Provide the (X, Y) coordinate of the cell's center where the given text is located.  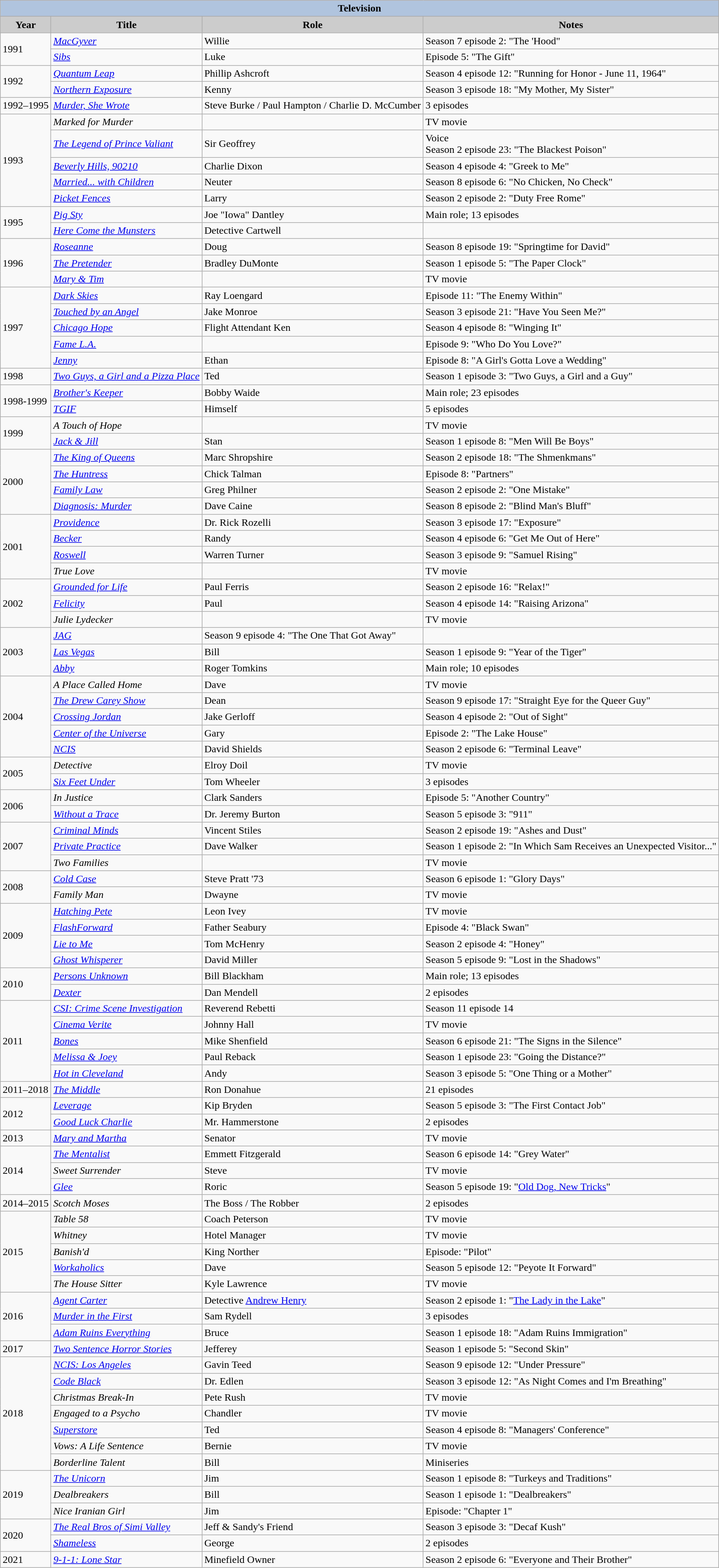
2005 (26, 774)
2021 (26, 1559)
Season 2 episode 19: "Ashes and Dust" (571, 830)
MacGyver (127, 41)
Superstore (127, 1430)
Quantum Leap (127, 73)
Season 3 episode 21: "Have You Seen Me?" (571, 312)
Season 3 episode 5: "One Thing or a Mother" (571, 1073)
Sam Rydell (312, 1316)
Becker (127, 539)
Season 7 episode 2: "The 'Hood" (571, 41)
Borderline Talent (127, 1462)
Banish'd (127, 1251)
Main role; 23 episodes (571, 393)
Here Come the Munsters (127, 231)
Father Seabury (312, 927)
Mary & Tim (127, 279)
2019 (26, 1494)
Season 5 episode 19: "Old Dog, New Tricks" (571, 1187)
2007 (26, 846)
Shameless (127, 1543)
David Miller (312, 960)
Season 6 episode 1: "Glory Days" (571, 879)
Paul (312, 603)
Season 1 episode 5: "The Paper Clock" (571, 263)
Joe "Iowa" Dantley (312, 214)
Fame L.A. (127, 344)
2004 (26, 717)
True Love (127, 571)
Season 3 episode 18: "My Mother, My Sister" (571, 89)
2016 (26, 1316)
Chick Talman (312, 474)
Family Law (127, 490)
Season 5 episode 9: "Lost in the Shadows" (571, 960)
King Norther (312, 1251)
Year (26, 25)
Episode 9: "Who Do You Love?" (571, 344)
Pig Sty (127, 214)
Christmas Break-In (127, 1397)
Notes (571, 25)
1992–1995 (26, 106)
Melissa & Joey (127, 1057)
Hotel Manager (312, 1235)
The Huntress (127, 474)
Leon Ivey (312, 911)
Marc Shropshire (312, 457)
Ethan (312, 360)
Season 4 episode 4: "Greek to Me" (571, 166)
1999 (26, 433)
1995 (26, 222)
Nice Iranian Girl (127, 1511)
Season 2 episode 18: "The Shmenkmans" (571, 457)
Season 3 episode 17: "Exposure" (571, 522)
A Place Called Home (127, 684)
Season 4 episode 8: "Managers' Conference" (571, 1430)
Episode 8: "Partners" (571, 474)
2010 (26, 984)
Episode 5: "Another Country" (571, 798)
Good Luck Charlie (127, 1122)
Leverage (127, 1106)
Murder, She Wrote (127, 106)
Sweet Surrender (127, 1170)
2009 (26, 935)
Warren Turner (312, 555)
Title (127, 25)
Season 2 episode 6: "Everyone and Their Brother" (571, 1559)
Whitney (127, 1235)
Diagnosis: Murder (127, 506)
Dean (312, 700)
1997 (26, 328)
Two Families (127, 863)
Season 8 episode 19: "Springtime for David" (571, 247)
Dave Walker (312, 846)
Gavin Teed (312, 1365)
Season 5 episode 3: "The First Contact Job" (571, 1106)
Brother's Keeper (127, 393)
Season 2 episode 1: "The Lady in the Lake" (571, 1300)
Jake Monroe (312, 312)
Criminal Minds (127, 830)
The Middle (127, 1089)
George (312, 1543)
Season 1 episode 9: "Year of the Tiger" (571, 652)
Miniseries (571, 1462)
Season 1 episode 1: "Dealbreakers" (571, 1494)
Beverly Hills, 90210 (127, 166)
Without a Trace (127, 814)
Dave Caine (312, 506)
Cold Case (127, 879)
Mary and Martha (127, 1138)
The House Sitter (127, 1284)
Season 2 episode 6: "Terminal Leave" (571, 749)
2015 (26, 1251)
Roric (312, 1187)
Marked for Murder (127, 122)
Johnny Hall (312, 1025)
The Real Bros of Simi Valley (127, 1527)
Lie to Me (127, 943)
2017 (26, 1349)
Workaholics (127, 1268)
Bones (127, 1041)
Season 2 episode 16: "Relax!" (571, 587)
5 episodes (571, 409)
Steve (312, 1170)
9-1-1: Lone Star (127, 1559)
Paul Ferris (312, 587)
Jeff & Sandy's Friend (312, 1527)
Season 4 episode 8: "Winging It" (571, 328)
Chicago Hope (127, 328)
Dealbreakers (127, 1494)
FlashForward (127, 927)
1992 (26, 81)
1998 (26, 376)
1991 (26, 49)
2011 (26, 1041)
Minefield Owner (312, 1559)
Season 4 episode 12: "Running for Honor - June 11, 1964" (571, 73)
Vincent Stiles (312, 830)
Phillip Ashcroft (312, 73)
Larry (312, 198)
The Drew Carey Show (127, 700)
1998-1999 (26, 401)
Season 1 episode 3: "Two Guys, a Girl and a Guy" (571, 376)
Season 1 episode 18: "Adam Ruins Immigration" (571, 1333)
21 episodes (571, 1089)
2006 (26, 806)
Reverend Rebetti (312, 1009)
Providence (127, 522)
1993 (26, 160)
Jefferey (312, 1349)
Paul Reback (312, 1057)
1996 (26, 263)
NCIS (127, 749)
Willie (312, 41)
Season 2 episode 2: "One Mistake" (571, 490)
The Unicorn (127, 1478)
Luke (312, 57)
Mr. Hammerstone (312, 1122)
Ray Loengard (312, 295)
Randy (312, 539)
Dexter (127, 992)
The Legend of Prince Valiant (127, 144)
Season 6 episode 21: "The Signs in the Silence" (571, 1041)
Sibs (127, 57)
Neuter (312, 182)
TGIF (127, 409)
JAG (127, 636)
Dr. Rick Rozelli (312, 522)
Season 6 episode 14: "Grey Water" (571, 1154)
Stan (312, 441)
Greg Philner (312, 490)
NCIS: Los Angeles (127, 1365)
Dr. Edlen (312, 1381)
Roseanne (127, 247)
Season 5 episode 12: "Peyote It Forward" (571, 1268)
The Boss / The Robber (312, 1203)
2001 (26, 547)
Touched by an Angel (127, 312)
Bruce (312, 1333)
Season 9 episode 4: "The One That Got Away" (312, 636)
Murder in the First (127, 1316)
Crossing Jordan (127, 717)
Table 58 (127, 1219)
Season 5 episode 3: "911" (571, 814)
Dan Mendell (312, 992)
Steve Burke / Paul Hampton / Charlie D. McCumber (312, 106)
2008 (26, 887)
Jenny (127, 360)
Charlie Dixon (312, 166)
Persons Unknown (127, 976)
Las Vegas (127, 652)
Abby (127, 668)
Ghost Whisperer (127, 960)
2018 (26, 1413)
Agent Carter (127, 1300)
Voice Season 2 episode 23: "The Blackest Poison" (571, 144)
Family Man (127, 895)
Flight Attendant Ken (312, 328)
Jack & Jill (127, 441)
David Shields (312, 749)
Season 2 episode 2: "Duty Free Rome" (571, 198)
Hatching Pete (127, 911)
Season 9 episode 17: "Straight Eye for the Queer Guy" (571, 700)
Season 4 episode 6: "Get Me Out of Here" (571, 539)
Dwayne (312, 895)
Bradley DuMonte (312, 263)
Episode 11: "The Enemy Within" (571, 295)
Doug (312, 247)
Season 1 episode 23: "Going the Distance?" (571, 1057)
2011–2018 (26, 1089)
The King of Queens (127, 457)
Main role; 10 episodes (571, 668)
Glee (127, 1187)
Mike Shenfield (312, 1041)
Bill Blackham (312, 976)
Adam Ruins Everything (127, 1333)
2003 (26, 652)
CSI: Crime Scene Investigation (127, 1009)
Two Sentence Horror Stories (127, 1349)
Elroy Doil (312, 765)
Episode 2: "The Lake House" (571, 733)
Sir Geoffrey (312, 144)
Season 1 episode 5: "Second Skin" (571, 1349)
A Touch of Hope (127, 425)
Felicity (127, 603)
Picket Fences (127, 198)
Season 2 episode 4: "Honey" (571, 943)
Engaged to a Psycho (127, 1413)
Detective Cartwell (312, 231)
Six Feet Under (127, 782)
Episode 5: "The Gift" (571, 57)
Scotch Moses (127, 1203)
Season 4 episode 14: "Raising Arizona" (571, 603)
Hot in Cleveland (127, 1073)
Episode 8: "A Girl's Gotta Love a Wedding" (571, 360)
Center of the Universe (127, 733)
Role (312, 25)
Season 8 episode 2: "Blind Man's Bluff" (571, 506)
2014–2015 (26, 1203)
Season 8 episode 6: "No Chicken, No Check" (571, 182)
Kip Bryden (312, 1106)
Vows: A Life Sentence (127, 1446)
Ron Donahue (312, 1089)
Julie Lydecker (127, 619)
Detective Andrew Henry (312, 1300)
Episode 4: "Black Swan" (571, 927)
The Pretender (127, 263)
Jake Gerloff (312, 717)
Season 3 episode 9: "Samuel Rising" (571, 555)
Dark Skies (127, 295)
Kyle Lawrence (312, 1284)
Season 9 episode 12: "Under Pressure" (571, 1365)
Clark Sanders (312, 798)
Northern Exposure (127, 89)
Dr. Jeremy Burton (312, 814)
Cinema Verite (127, 1025)
Two Guys, a Girl and a Pizza Place (127, 376)
Married... with Children (127, 182)
Episode: "Pilot" (571, 1251)
Episode: "Chapter 1" (571, 1511)
Steve Pratt '73 (312, 879)
2020 (26, 1535)
Senator (312, 1138)
Coach Peterson (312, 1219)
Himself (312, 409)
The Mentalist (127, 1154)
Television (360, 9)
Season 3 episode 3: "Decaf Kush" (571, 1527)
2012 (26, 1114)
Chandler (312, 1413)
Season 3 episode 12: "As Night Comes and I'm Breathing" (571, 1381)
2002 (26, 603)
Code Black (127, 1381)
Emmett Fitzgerald (312, 1154)
Season 4 episode 2: "Out of Sight" (571, 717)
2013 (26, 1138)
Roswell (127, 555)
Tom Wheeler (312, 782)
Gary (312, 733)
Tom McHenry (312, 943)
Andy (312, 1073)
2014 (26, 1170)
Kenny (312, 89)
Private Practice (127, 846)
Grounded for Life (127, 587)
Detective (127, 765)
Roger Tomkins (312, 668)
Bobby Waide (312, 393)
Season 1 episode 8: "Turkeys and Traditions" (571, 1478)
Season 1 episode 2: "In Which Sam Receives an Unexpected Visitor..." (571, 846)
2000 (26, 482)
Bernie (312, 1446)
Pete Rush (312, 1397)
Season 1 episode 8: "Men Will Be Boys" (571, 441)
In Justice (127, 798)
Season 11 episode 14 (571, 1009)
